Identify which cell holds the provided text, then report its [x, y] central coordinate. 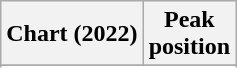
Chart (2022) [72, 34]
Peakposition [189, 34]
